Find where the given text appears and provide that cell's center as [X, Y] coordinate. 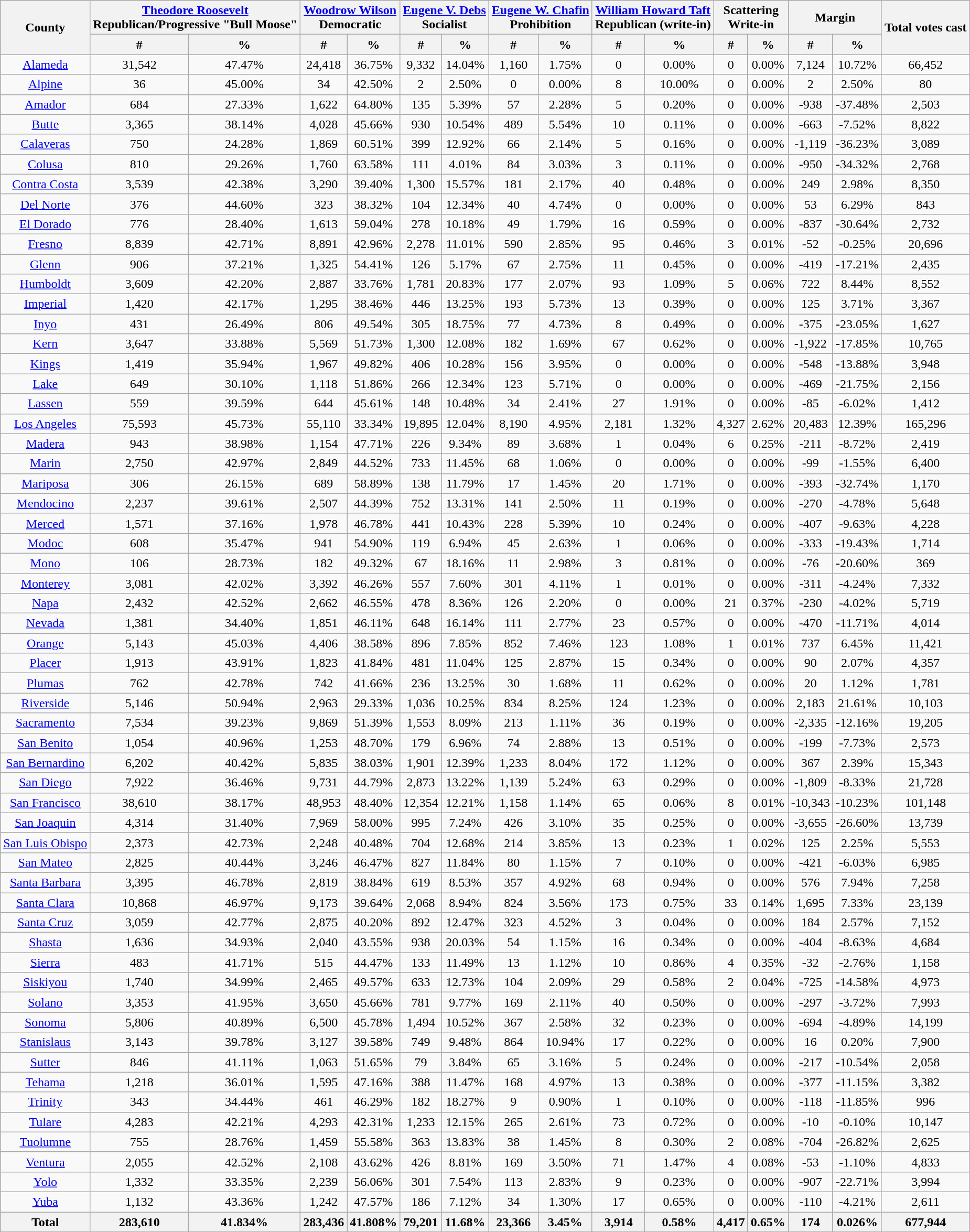
3,353 [139, 1002]
-11.85% [857, 1102]
3.45% [565, 1222]
1,242 [324, 1202]
1,054 [139, 743]
Tuolumne [45, 1142]
1.23% [680, 703]
5,146 [139, 703]
47.71% [373, 444]
38.17% [244, 803]
40.96% [244, 743]
-1,922 [811, 344]
-377 [811, 1082]
10.52% [465, 1022]
Siskiyou [45, 982]
33.88% [244, 344]
-32 [811, 963]
3.56% [565, 902]
-26.82% [857, 1142]
28.73% [244, 563]
10,147 [925, 1122]
20.03% [465, 943]
3,948 [925, 364]
Lake [45, 384]
95 [618, 244]
4,417 [731, 1222]
2,875 [324, 923]
101,148 [925, 803]
-7.73% [857, 743]
Placer [45, 663]
12.68% [465, 842]
0.026% [857, 1222]
60.51% [373, 144]
7,922 [139, 783]
1,253 [324, 743]
9,869 [324, 723]
-21.75% [857, 384]
Imperial [45, 304]
1,622 [324, 104]
843 [925, 204]
Eugene W. ChafinProhibition [540, 18]
7,124 [811, 64]
San Diego [45, 783]
-1,119 [811, 144]
737 [811, 643]
29.26% [244, 164]
644 [324, 404]
54.90% [373, 543]
49.54% [373, 324]
43.62% [373, 1162]
39.78% [244, 1042]
10.00% [680, 84]
San Benito [45, 743]
135 [421, 104]
3,089 [925, 144]
12.47% [465, 923]
Tulare [45, 1122]
11.45% [465, 463]
762 [139, 683]
Alameda [45, 64]
54 [513, 943]
29 [618, 982]
Riverside [45, 703]
2,156 [925, 384]
Lassen [45, 404]
14,199 [925, 1022]
7.94% [857, 882]
66,452 [925, 64]
8,552 [925, 284]
4.97% [565, 1082]
San Mateo [45, 862]
1,553 [421, 723]
431 [139, 324]
3.03% [565, 164]
Shasta [45, 943]
San Luis Obispo [45, 842]
-26.60% [857, 823]
11.49% [465, 963]
4.92% [565, 882]
0.46% [680, 244]
10.18% [465, 224]
12.21% [465, 803]
42.38% [244, 184]
4,973 [925, 982]
8,190 [513, 424]
35.47% [244, 543]
21 [731, 603]
10.72% [857, 64]
San Joaquin [45, 823]
3,081 [139, 583]
38.14% [244, 124]
47.16% [373, 1082]
1,901 [421, 763]
-837 [811, 224]
36.75% [373, 64]
148 [421, 404]
2.58% [565, 1022]
-907 [811, 1182]
-6.02% [857, 404]
-22.71% [857, 1182]
399 [421, 144]
10.48% [465, 404]
7,258 [925, 882]
46.47% [373, 862]
-37.48% [857, 104]
3.85% [565, 842]
39.23% [244, 723]
Mendocino [45, 503]
26.49% [244, 324]
56.06% [373, 1182]
-17.85% [857, 344]
2.88% [565, 743]
755 [139, 1142]
33.34% [373, 424]
10.94% [565, 1042]
-725 [811, 982]
-8.72% [857, 444]
38.98% [244, 444]
-14.58% [857, 982]
-1.10% [857, 1162]
20,696 [925, 244]
42.02% [244, 583]
2,768 [925, 164]
44.52% [373, 463]
781 [421, 1002]
9,173 [324, 902]
11.01% [465, 244]
Sonoma [45, 1022]
-53 [811, 1162]
26.15% [244, 483]
3,290 [324, 184]
-4.21% [857, 1202]
79,201 [421, 1222]
0.81% [680, 563]
84 [513, 164]
2,611 [925, 1202]
38.58% [373, 643]
2.62% [768, 424]
12,354 [421, 803]
461 [324, 1102]
1,295 [324, 304]
11.47% [465, 1082]
5,835 [324, 763]
124 [618, 703]
5.24% [565, 783]
689 [324, 483]
181 [513, 184]
-19.43% [857, 543]
38.84% [373, 882]
8.81% [465, 1162]
1,420 [139, 304]
0.48% [680, 184]
-13.88% [857, 364]
173 [618, 902]
43.91% [244, 663]
938 [421, 943]
-407 [811, 523]
3.10% [565, 823]
38.03% [373, 763]
-36.23% [857, 144]
478 [421, 603]
742 [324, 683]
-311 [811, 583]
45.03% [244, 643]
Butte [45, 124]
7.33% [857, 902]
722 [811, 284]
7.12% [465, 1202]
Kings [45, 364]
48.40% [373, 803]
749 [421, 1042]
-9.63% [857, 523]
2.14% [565, 144]
6 [731, 444]
2.75% [565, 264]
45.00% [244, 84]
5.17% [465, 264]
4.95% [565, 424]
1.14% [565, 803]
249 [811, 184]
Nevada [45, 623]
9,731 [324, 783]
38 [513, 1142]
47.47% [244, 64]
-30.64% [857, 224]
6,202 [139, 763]
283,610 [139, 1222]
50.94% [244, 703]
19,205 [925, 723]
40.42% [244, 763]
43.36% [244, 1202]
7.24% [465, 823]
941 [324, 543]
1,036 [421, 703]
-99 [811, 463]
2,873 [421, 783]
2,503 [925, 104]
57 [513, 104]
8.04% [565, 763]
74 [513, 743]
20,483 [811, 424]
55.58% [373, 1142]
42.20% [244, 284]
5,569 [324, 344]
Napa [45, 603]
2,419 [925, 444]
39.58% [373, 1042]
8,350 [925, 184]
13.83% [465, 1142]
-470 [811, 623]
2.63% [565, 543]
846 [139, 1062]
44.60% [244, 204]
184 [811, 923]
Yuba [45, 1202]
-4.89% [857, 1022]
-270 [811, 503]
7,332 [925, 583]
8.53% [465, 882]
752 [421, 503]
38.32% [373, 204]
37.16% [244, 523]
3,365 [139, 124]
2.83% [565, 1182]
11.79% [465, 483]
89 [513, 444]
79 [421, 1062]
46.29% [373, 1102]
42.77% [244, 923]
576 [811, 882]
County [45, 27]
141 [513, 503]
-297 [811, 1002]
1,139 [513, 783]
0.35% [768, 963]
776 [139, 224]
1,823 [324, 663]
6,985 [925, 862]
35.94% [244, 364]
-7.52% [857, 124]
750 [139, 144]
1.11% [565, 723]
1,978 [324, 523]
7,534 [139, 723]
1,459 [324, 1142]
0.57% [680, 623]
-6.03% [857, 862]
23 [618, 623]
5.54% [565, 124]
2.85% [565, 244]
1,218 [139, 1082]
5,719 [925, 603]
1,412 [925, 404]
-2,335 [811, 723]
1,913 [139, 663]
55,110 [324, 424]
-3.72% [857, 1002]
12.04% [465, 424]
-393 [811, 483]
4,028 [324, 124]
810 [139, 164]
363 [421, 1142]
483 [139, 963]
32 [618, 1022]
0.16% [680, 144]
1,627 [925, 324]
608 [139, 543]
41.84% [373, 663]
Sierra [45, 963]
58.00% [373, 823]
0.90% [565, 1102]
27 [618, 404]
0.45% [680, 264]
113 [513, 1182]
4,327 [731, 424]
3.16% [565, 1062]
Orange [45, 643]
42.71% [244, 244]
-938 [811, 104]
Calaveras [45, 144]
1.08% [680, 643]
-704 [811, 1142]
0.94% [680, 882]
40.89% [244, 1022]
633 [421, 982]
-375 [811, 324]
Mariposa [45, 483]
5,143 [139, 643]
53 [811, 204]
0.22% [680, 1042]
1,740 [139, 982]
39.59% [244, 404]
2.17% [565, 184]
1.06% [565, 463]
ScatteringWrite-in [751, 18]
1,063 [324, 1062]
-694 [811, 1022]
7,152 [925, 923]
Eugene V. DebsSocialist [445, 18]
3,143 [139, 1042]
226 [421, 444]
42.17% [244, 304]
619 [421, 882]
186 [421, 1202]
2,108 [324, 1162]
40.48% [373, 842]
2,507 [324, 503]
1.68% [565, 683]
Modoc [45, 543]
31,542 [139, 64]
10,765 [925, 344]
34.40% [244, 623]
3,367 [925, 304]
4,357 [925, 663]
2,068 [421, 902]
2,373 [139, 842]
42.97% [244, 463]
7,900 [925, 1042]
1,869 [324, 144]
Sacramento [45, 723]
-419 [811, 264]
2.25% [857, 842]
8.25% [565, 703]
21,728 [925, 783]
19,895 [421, 424]
2,058 [925, 1062]
-12.16% [857, 723]
37.21% [244, 264]
943 [139, 444]
704 [421, 842]
44.79% [373, 783]
1.09% [680, 284]
1.75% [565, 64]
12.92% [465, 144]
0.86% [680, 963]
27.33% [244, 104]
40.20% [373, 923]
-1,809 [811, 783]
Plumas [45, 683]
10.28% [465, 364]
12.08% [465, 344]
Marin [45, 463]
-548 [811, 364]
Santa Barbara [45, 882]
1,381 [139, 623]
5,806 [139, 1022]
2,573 [925, 743]
1,760 [324, 164]
Amador [45, 104]
3.71% [857, 304]
48.70% [373, 743]
2,239 [324, 1182]
214 [513, 842]
2,825 [139, 862]
4,014 [925, 623]
7 [618, 862]
2.28% [565, 104]
-211 [811, 444]
8,891 [324, 244]
46.11% [373, 623]
38,610 [139, 803]
33.76% [373, 284]
2.87% [565, 663]
236 [421, 683]
2,181 [618, 424]
6.29% [857, 204]
11.84% [465, 862]
6,400 [925, 463]
-217 [811, 1062]
2.09% [565, 982]
996 [925, 1102]
172 [618, 763]
-76 [811, 563]
0.49% [680, 324]
2,432 [139, 603]
66 [513, 144]
3,392 [324, 583]
1,325 [324, 264]
-20.60% [857, 563]
4,314 [139, 823]
-11.15% [857, 1082]
2,819 [324, 882]
-230 [811, 603]
10.54% [465, 124]
4.01% [465, 164]
2.77% [565, 623]
Margin [835, 18]
8.44% [857, 284]
0.29% [680, 783]
Los Angeles [45, 424]
7,969 [324, 823]
33 [731, 902]
Yolo [45, 1182]
1,118 [324, 384]
515 [324, 963]
Santa Cruz [45, 923]
481 [421, 663]
283,436 [324, 1222]
852 [513, 643]
4.73% [565, 324]
34.44% [244, 1102]
Inyo [45, 324]
15.57% [465, 184]
156 [513, 364]
557 [421, 583]
278 [421, 224]
24.28% [244, 144]
9.48% [465, 1042]
7.54% [465, 1182]
51.73% [373, 344]
49.32% [373, 563]
-199 [811, 743]
930 [421, 124]
119 [421, 543]
6.96% [465, 743]
-4.24% [857, 583]
2,732 [925, 224]
-663 [811, 124]
-11.71% [857, 623]
406 [421, 364]
Stanislaus [45, 1042]
3,609 [139, 284]
42.31% [373, 1122]
-17.21% [857, 264]
1,170 [925, 483]
1.30% [565, 1202]
8.09% [465, 723]
18.27% [465, 1102]
590 [513, 244]
64.80% [373, 104]
0.72% [680, 1122]
3,647 [139, 344]
5.71% [565, 384]
0.39% [680, 304]
1.47% [680, 1162]
Madera [45, 444]
30 [513, 683]
10,868 [139, 902]
41.808% [373, 1222]
Humboldt [45, 284]
3.68% [565, 444]
2,625 [925, 1142]
48,953 [324, 803]
39.64% [373, 902]
6.45% [857, 643]
-32.74% [857, 483]
2,435 [925, 264]
1,419 [139, 364]
2.11% [565, 1002]
41.834% [244, 1222]
2,465 [324, 982]
31.40% [244, 823]
388 [421, 1082]
San Bernardino [45, 763]
-10 [811, 1122]
0.02% [768, 842]
28.40% [244, 224]
47.57% [373, 1202]
36.01% [244, 1082]
18.75% [465, 324]
41.11% [244, 1062]
Monterey [45, 583]
824 [513, 902]
0.59% [680, 224]
2,055 [139, 1162]
Theodore RooseveltRepublican/Progressive "Bull Moose" [195, 18]
11,421 [925, 643]
1.71% [680, 483]
1,714 [925, 543]
3,994 [925, 1182]
4,684 [925, 943]
1,851 [324, 623]
El Dorado [45, 224]
Tehama [45, 1082]
0.37% [768, 603]
42.96% [373, 244]
-421 [811, 862]
2,849 [324, 463]
1,967 [324, 364]
16.14% [465, 623]
-0.25% [857, 244]
-950 [811, 164]
33.35% [244, 1182]
3,127 [324, 1042]
23,139 [925, 902]
38.46% [373, 304]
3,246 [324, 862]
90 [811, 663]
Colusa [45, 164]
106 [139, 563]
-4.78% [857, 503]
677,944 [925, 1222]
Trinity [45, 1102]
8.36% [465, 603]
Sutter [45, 1062]
1,695 [811, 902]
168 [513, 1082]
441 [421, 523]
-3,655 [811, 823]
8,822 [925, 124]
35 [618, 823]
1,332 [139, 1182]
10.25% [465, 703]
93 [618, 284]
7.46% [565, 643]
1,595 [324, 1082]
9.34% [465, 444]
0.30% [680, 1142]
-1.55% [857, 463]
1,613 [324, 224]
54.41% [373, 264]
34.93% [244, 943]
559 [139, 404]
-85 [811, 404]
10,103 [925, 703]
73 [618, 1122]
49 [513, 224]
648 [421, 623]
2.39% [857, 763]
42.50% [373, 84]
21.61% [857, 703]
1,494 [421, 1022]
49.82% [373, 364]
-2.76% [857, 963]
0.50% [680, 1002]
23,366 [513, 1222]
-10.23% [857, 803]
15 [618, 663]
45.73% [244, 424]
63 [618, 783]
7.60% [465, 583]
2.41% [565, 404]
2,237 [139, 503]
9.77% [465, 1002]
3,650 [324, 1002]
306 [139, 483]
43.55% [373, 943]
59.04% [373, 224]
2,963 [324, 703]
-110 [811, 1202]
14.04% [465, 64]
-0.10% [857, 1122]
46.26% [373, 583]
896 [421, 643]
864 [513, 1042]
9,332 [421, 64]
William Howard TaftRepublican (write-in) [653, 18]
34.99% [244, 982]
489 [513, 124]
138 [421, 483]
Kern [45, 344]
369 [925, 563]
213 [513, 723]
5.73% [565, 304]
6.94% [465, 543]
12.73% [465, 982]
45.78% [373, 1022]
-34.32% [857, 164]
3.50% [565, 1162]
45.61% [373, 404]
1,571 [139, 523]
-52 [811, 244]
42.21% [244, 1122]
1,132 [139, 1202]
13.31% [465, 503]
41.71% [244, 963]
1.79% [565, 224]
Total [45, 1222]
357 [513, 882]
3,539 [139, 184]
8.94% [465, 902]
2,750 [139, 463]
Contra Costa [45, 184]
41.95% [244, 1002]
24,418 [324, 64]
4,833 [925, 1162]
28.76% [244, 1142]
63.58% [373, 164]
2,040 [324, 943]
376 [139, 204]
10.43% [465, 523]
1,160 [513, 64]
-8.33% [857, 783]
Mono [45, 563]
228 [513, 523]
-23.05% [857, 324]
13,739 [925, 823]
733 [421, 463]
-404 [811, 943]
7.85% [465, 643]
45 [513, 543]
3,395 [139, 882]
Merced [45, 523]
39.61% [244, 503]
11.04% [465, 663]
0.38% [680, 1082]
8,839 [139, 244]
42.78% [244, 683]
-10.54% [857, 1062]
834 [513, 703]
Glenn [45, 264]
446 [421, 304]
2,887 [324, 284]
3,382 [925, 1082]
179 [421, 743]
6,500 [324, 1022]
51.65% [373, 1062]
2.20% [565, 603]
906 [139, 264]
-10,343 [811, 803]
San Francisco [45, 803]
-469 [811, 384]
4.52% [565, 923]
Santa Clara [45, 902]
2,278 [421, 244]
29.33% [373, 703]
2.61% [565, 1122]
7,993 [925, 1002]
165,296 [925, 424]
40.44% [244, 862]
3,914 [618, 1222]
1.91% [680, 404]
49.57% [373, 982]
58.89% [373, 483]
-118 [811, 1102]
995 [421, 823]
1.32% [680, 424]
15,343 [925, 763]
3.95% [565, 364]
41.66% [373, 683]
Fresno [45, 244]
4.11% [565, 583]
39.40% [373, 184]
0.51% [680, 743]
827 [421, 862]
3.84% [465, 1062]
1,636 [139, 943]
0.75% [680, 902]
4,228 [925, 523]
2,183 [811, 703]
46.55% [373, 603]
174 [811, 1222]
2,662 [324, 603]
44.39% [373, 503]
193 [513, 304]
1,154 [324, 444]
51.86% [373, 384]
1.69% [565, 344]
-8.63% [857, 943]
0.14% [768, 902]
30.10% [244, 384]
4,283 [139, 1122]
-333 [811, 543]
3,059 [139, 923]
806 [324, 324]
649 [139, 384]
77 [513, 324]
4.74% [565, 204]
2.57% [857, 923]
5,648 [925, 503]
44.47% [373, 963]
2,248 [324, 842]
5,553 [925, 842]
75,593 [139, 424]
684 [139, 104]
13.22% [465, 783]
892 [421, 923]
11.68% [465, 1222]
-4.02% [857, 603]
18.16% [465, 563]
Total votes cast [925, 27]
20.83% [465, 284]
Solano [45, 1002]
42.73% [244, 842]
71 [618, 1162]
12.15% [465, 1122]
51.39% [373, 723]
343 [139, 1102]
Del Norte [45, 204]
4,293 [324, 1122]
Woodrow WilsonDemocratic [350, 18]
Ventura [45, 1162]
305 [421, 324]
177 [513, 284]
46.97% [244, 902]
36.46% [244, 783]
4,406 [324, 643]
Alpine [45, 84]
133 [421, 963]
266 [421, 384]
265 [513, 1122]
